Detect which cell encompasses the target text, then output its [x, y] center coordinate. 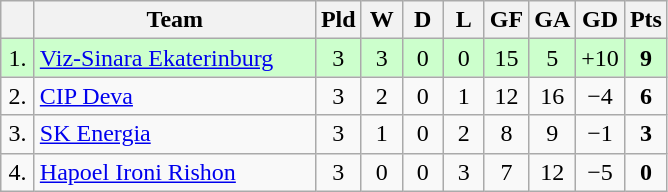
Viz-Sinara Ekaterinburg [174, 58]
GF [506, 20]
D [422, 20]
−5 [600, 172]
+10 [600, 58]
CIP Deva [174, 96]
W [382, 20]
GA [552, 20]
16 [552, 96]
GD [600, 20]
3. [18, 134]
L [464, 20]
5 [552, 58]
SK Energia [174, 134]
−1 [600, 134]
8 [506, 134]
4. [18, 172]
6 [646, 96]
Hapoel Ironi Rishon [174, 172]
Team [174, 20]
Pld [338, 20]
1. [18, 58]
Pts [646, 20]
−4 [600, 96]
15 [506, 58]
2. [18, 96]
7 [506, 172]
